Return (x, y) of the center of cell containing provided text 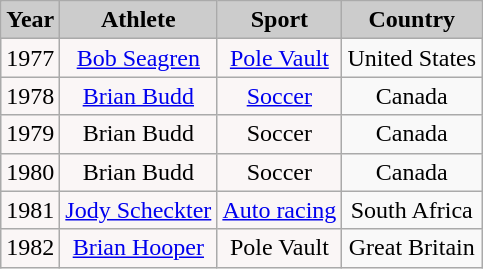
South Africa (412, 210)
Jody Scheckter (138, 210)
1981 (30, 210)
United States (412, 58)
Country (412, 20)
Athlete (138, 20)
Great Britain (412, 248)
Brian Hooper (138, 248)
1980 (30, 172)
Sport (280, 20)
1977 (30, 58)
1979 (30, 134)
Bob Seagren (138, 58)
Year (30, 20)
Auto racing (280, 210)
1978 (30, 96)
1982 (30, 248)
